Find where the given text appears and provide that cell's center as (x, y) coordinate. 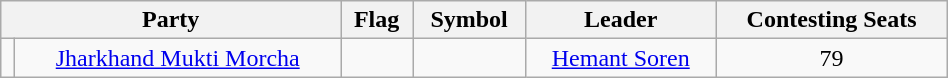
Contesting Seats (832, 20)
Symbol (470, 20)
79 (832, 58)
Jharkhand Mukti Morcha (178, 58)
Flag (377, 20)
Hemant Soren (621, 58)
Leader (621, 20)
Party (171, 20)
